Extract the [X, Y] coordinate from the center of the cell holding the provided text.  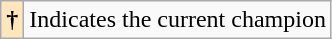
† [12, 20]
Indicates the current champion [178, 20]
